Detect which cell encompasses the target text, then output its (X, Y) center coordinate. 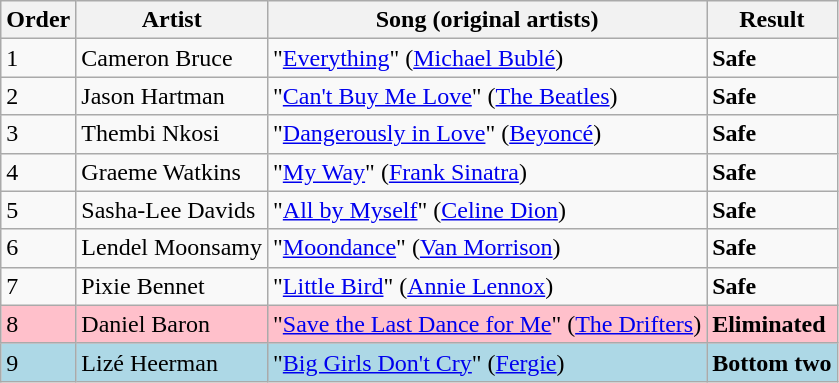
Thembi Nkosi (172, 134)
Bottom two (772, 362)
8 (38, 324)
"Save the Last Dance for Me" (The Drifters) (486, 324)
6 (38, 248)
"Dangerously in Love" (Beyoncé) (486, 134)
"All by Myself" (Celine Dion) (486, 210)
Eliminated (772, 324)
Jason Hartman (172, 96)
Result (772, 20)
Pixie Bennet (172, 286)
Order (38, 20)
Song (original artists) (486, 20)
"Moondance" (Van Morrison) (486, 248)
Sasha-Lee Davids (172, 210)
1 (38, 58)
Lizé Heerman (172, 362)
Lendel Moonsamy (172, 248)
Cameron Bruce (172, 58)
"My Way" (Frank Sinatra) (486, 172)
Graeme Watkins (172, 172)
2 (38, 96)
3 (38, 134)
5 (38, 210)
Artist (172, 20)
"Everything" (Michael Bublé) (486, 58)
9 (38, 362)
Daniel Baron (172, 324)
4 (38, 172)
7 (38, 286)
"Can't Buy Me Love" (The Beatles) (486, 96)
"Little Bird" (Annie Lennox) (486, 286)
"Big Girls Don't Cry" (Fergie) (486, 362)
